Scan for the cell matching the given text and deliver its [x, y] coordinate at center. 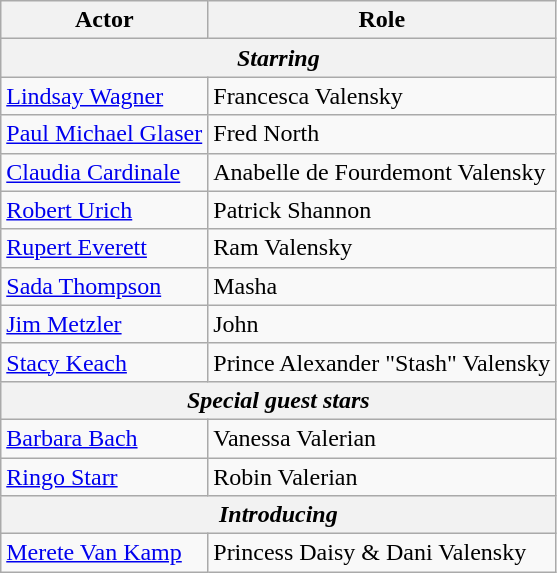
Masha [382, 286]
Sada Thompson [104, 286]
Robert Urich [104, 210]
Fred North [382, 134]
Ringo Starr [104, 477]
Merete Van Kamp [104, 553]
Ram Valensky [382, 248]
Barbara Bach [104, 438]
Paul Michael Glaser [104, 134]
Rupert Everett [104, 248]
Patrick Shannon [382, 210]
Introducing [278, 515]
Starring [278, 58]
Princess Daisy & Dani Valensky [382, 553]
Jim Metzler [104, 324]
John [382, 324]
Lindsay Wagner [104, 96]
Claudia Cardinale [104, 172]
Robin Valerian [382, 477]
Francesca Valensky [382, 96]
Anabelle de Fourdemont Valensky [382, 172]
Vanessa Valerian [382, 438]
Actor [104, 20]
Role [382, 20]
Stacy Keach [104, 362]
Special guest stars [278, 400]
Prince Alexander "Stash" Valensky [382, 362]
